Output the [x, y] coordinate of the center of the cell containing the given text.  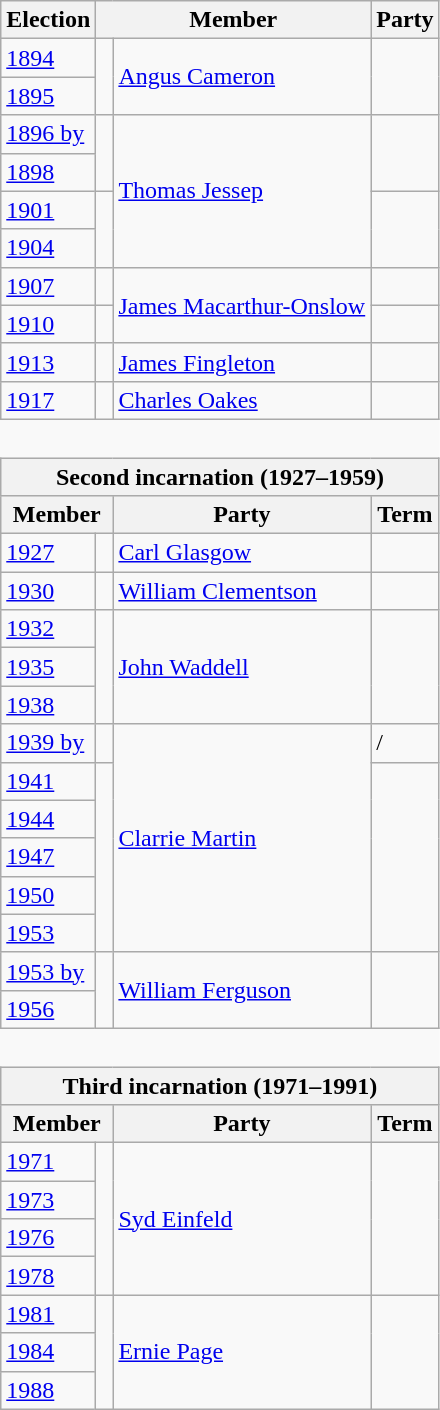
1917 [48, 400]
Election [48, 20]
1927 [48, 553]
1907 [48, 286]
John Waddell [242, 667]
Second incarnation (1927–1959) [220, 477]
Clarrie Martin [242, 838]
Carl Glasgow [242, 553]
Angus Cameron [242, 77]
Ernie Page [242, 1352]
1930 [48, 591]
1939 by [48, 743]
1976 [48, 1238]
1978 [48, 1276]
Syd Einfeld [242, 1219]
1898 [48, 172]
1896 by [48, 134]
1935 [48, 667]
1895 [48, 96]
1938 [48, 705]
/ [405, 743]
1956 [48, 1009]
1910 [48, 324]
Third incarnation (1971–1991) [220, 1085]
1904 [48, 248]
1944 [48, 819]
1981 [48, 1314]
William Ferguson [242, 990]
James Fingleton [242, 362]
1913 [48, 362]
1953 by [48, 971]
1947 [48, 857]
Charles Oakes [242, 400]
1932 [48, 629]
1984 [48, 1352]
James Macarthur-Onslow [242, 305]
1988 [48, 1390]
Thomas Jessep [242, 191]
1941 [48, 781]
1973 [48, 1200]
1971 [48, 1162]
William Clementson [242, 591]
1894 [48, 58]
1901 [48, 210]
1953 [48, 933]
1950 [48, 895]
